Extract the (X, Y) coordinate from the center of the cell holding the provided text.  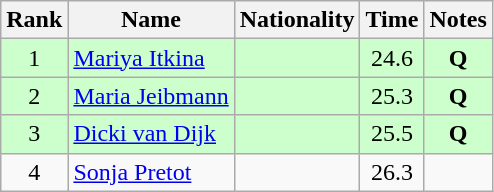
4 (34, 172)
Sonja Pretot (151, 172)
3 (34, 134)
25.3 (392, 96)
1 (34, 58)
Mariya Itkina (151, 58)
Maria Jeibmann (151, 96)
25.5 (392, 134)
2 (34, 96)
24.6 (392, 58)
Name (151, 20)
Dicki van Dijk (151, 134)
Nationality (297, 20)
Time (392, 20)
Notes (458, 20)
Rank (34, 20)
26.3 (392, 172)
